Detect which cell encompasses the target text, then output its (X, Y) center coordinate. 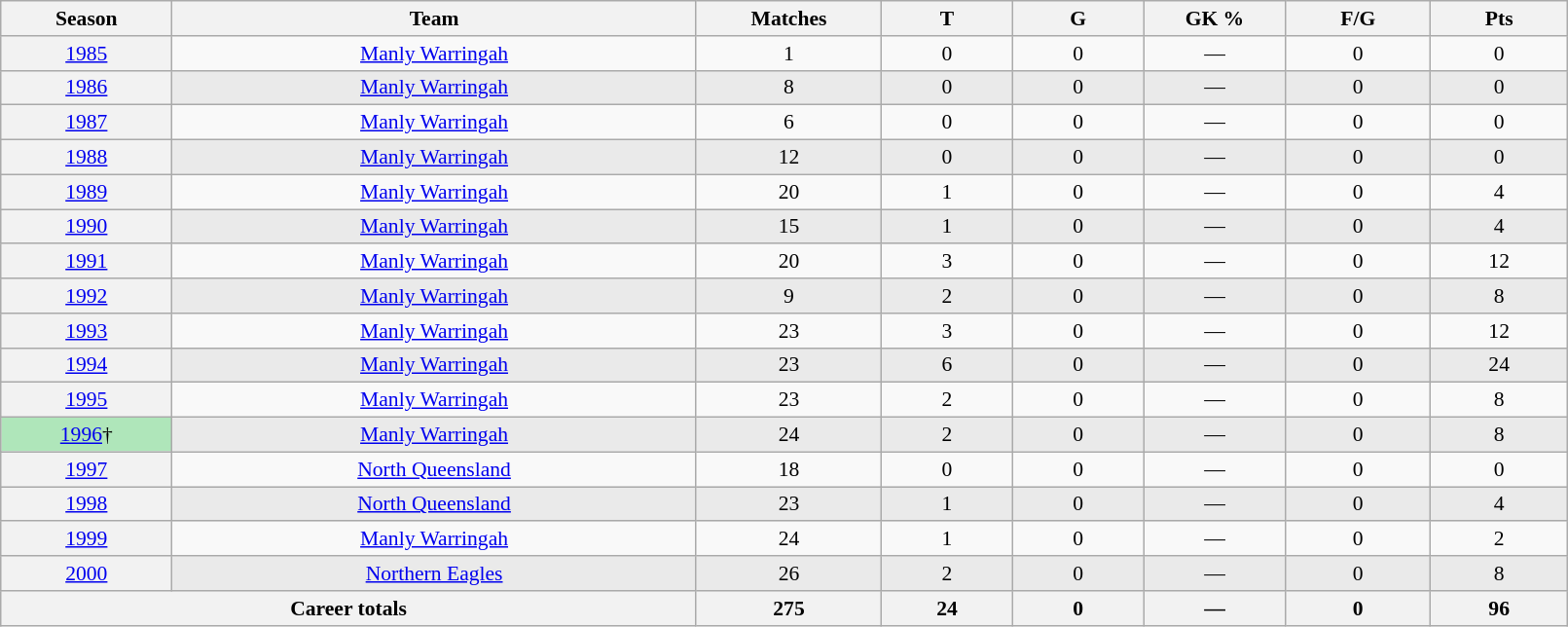
1988 (87, 158)
275 (788, 609)
1989 (87, 192)
96 (1499, 609)
1986 (87, 88)
Pts (1499, 18)
1990 (87, 227)
1998 (87, 504)
Team (434, 18)
1991 (87, 262)
1985 (87, 54)
26 (788, 573)
Matches (788, 18)
GK % (1215, 18)
1994 (87, 365)
Season (87, 18)
1997 (87, 469)
Northern Eagles (434, 573)
18 (788, 469)
9 (788, 296)
1996† (87, 435)
F/G (1358, 18)
2000 (87, 573)
G (1078, 18)
1995 (87, 400)
1999 (87, 539)
Career totals (348, 609)
1993 (87, 331)
1987 (87, 123)
T (948, 18)
1992 (87, 296)
15 (788, 227)
